Search for the cell housing the specified text and yield its (X, Y) center coordinate. 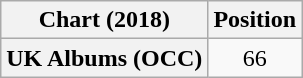
Chart (2018) (104, 20)
66 (255, 58)
UK Albums (OCC) (104, 58)
Position (255, 20)
